Extract the [x, y] coordinate from the center of the cell holding the provided text.  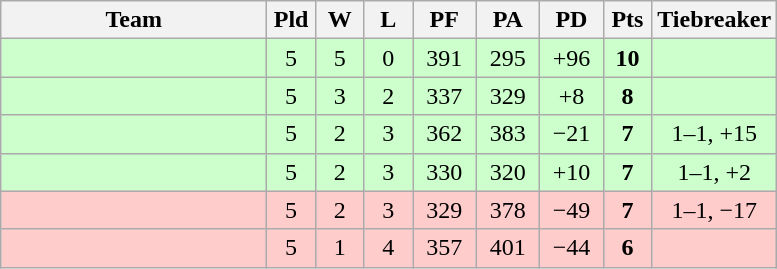
1–1, +15 [714, 134]
L [388, 20]
378 [508, 210]
295 [508, 58]
1 [340, 248]
401 [508, 248]
−49 [572, 210]
10 [628, 58]
+8 [572, 96]
Tiebreaker [714, 20]
PF [444, 20]
362 [444, 134]
6 [628, 248]
330 [444, 172]
−21 [572, 134]
337 [444, 96]
Pts [628, 20]
PA [508, 20]
4 [388, 248]
Pld [292, 20]
320 [508, 172]
PD [572, 20]
+10 [572, 172]
0 [388, 58]
1–1, +2 [714, 172]
Team [134, 20]
8 [628, 96]
357 [444, 248]
383 [508, 134]
+96 [572, 58]
391 [444, 58]
1–1, −17 [714, 210]
−44 [572, 248]
W [340, 20]
